Return the [X, Y] coordinate for the center point of the cell that contains the specified text.  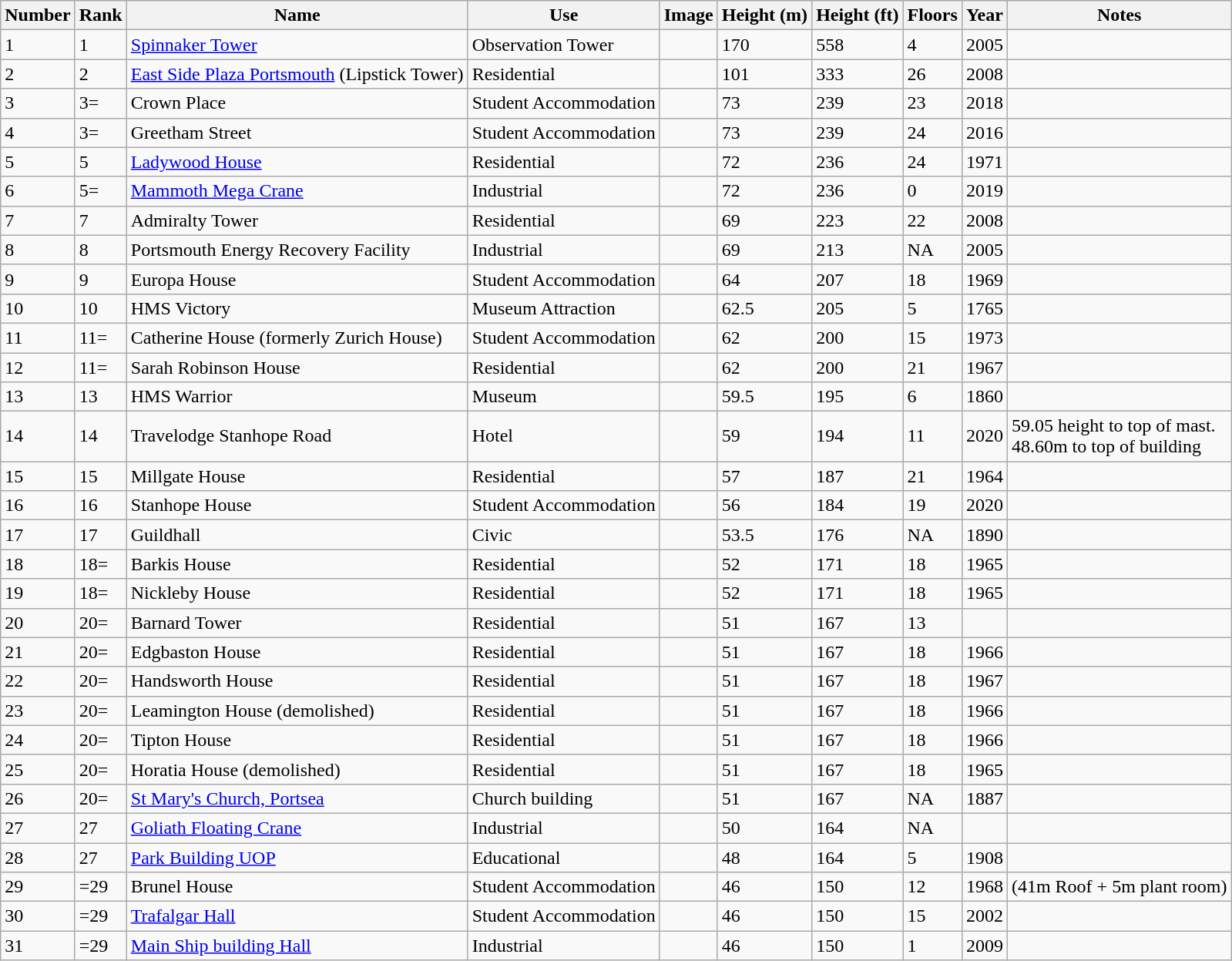
187 [858, 476]
1860 [985, 397]
5= [100, 191]
333 [858, 74]
1908 [985, 858]
1887 [985, 798]
Rank [100, 15]
3 [38, 103]
Mammoth Mega Crane [297, 191]
Brunel House [297, 887]
Barkis House [297, 564]
Guildhall [297, 535]
29 [38, 887]
Admiralty Tower [297, 220]
Nickleby House [297, 593]
Spinnaker Tower [297, 45]
53.5 [764, 535]
Museum [564, 397]
Goliath Floating Crane [297, 828]
194 [858, 436]
(41m Roof + 5m plant room) [1119, 887]
Horatia House (demolished) [297, 769]
2019 [985, 191]
1964 [985, 476]
57 [764, 476]
223 [858, 220]
56 [764, 506]
Observation Tower [564, 45]
1968 [985, 887]
Height (m) [764, 15]
HMS Warrior [297, 397]
Greetham Street [297, 133]
Stanhope House [297, 506]
28 [38, 858]
59 [764, 436]
184 [858, 506]
195 [858, 397]
1971 [985, 162]
1890 [985, 535]
Handsworth House [297, 681]
31 [38, 946]
Floors [932, 15]
Year [985, 15]
HMS Victory [297, 308]
50 [764, 828]
East Side Plaza Portsmouth (Lipstick Tower) [297, 74]
Notes [1119, 15]
2002 [985, 916]
Europa House [297, 279]
Leamington House (demolished) [297, 711]
Millgate House [297, 476]
Park Building UOP [297, 858]
2018 [985, 103]
207 [858, 279]
Use [564, 15]
25 [38, 769]
59.5 [764, 397]
Sarah Robinson House [297, 368]
0 [932, 191]
Name [297, 15]
Ladywood House [297, 162]
30 [38, 916]
Image [689, 15]
1765 [985, 308]
Tipton House [297, 740]
Edgbaston House [297, 652]
205 [858, 308]
Barnard Tower [297, 623]
48 [764, 858]
1973 [985, 338]
Crown Place [297, 103]
2009 [985, 946]
Catherine House (formerly Zurich House) [297, 338]
20 [38, 623]
101 [764, 74]
Main Ship building Hall [297, 946]
176 [858, 535]
2016 [985, 133]
1969 [985, 279]
170 [764, 45]
Church building [564, 798]
558 [858, 45]
59.05 height to top of mast.48.60m to top of building [1119, 436]
Number [38, 15]
Height (ft) [858, 15]
Museum Attraction [564, 308]
Travelodge Stanhope Road [297, 436]
Civic [564, 535]
62.5 [764, 308]
St Mary's Church, Portsea [297, 798]
Portsmouth Energy Recovery Facility [297, 250]
213 [858, 250]
64 [764, 279]
Educational [564, 858]
Hotel [564, 436]
Trafalgar Hall [297, 916]
